Return the (X, Y) coordinate for the center point of the cell that contains the specified text.  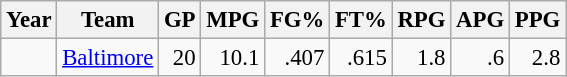
.6 (480, 58)
MPG (233, 20)
10.1 (233, 58)
.407 (298, 58)
2.8 (537, 58)
FT% (362, 20)
Baltimore (108, 58)
Year (29, 20)
APG (480, 20)
GP (180, 20)
PPG (537, 20)
RPG (422, 20)
Team (108, 20)
1.8 (422, 58)
.615 (362, 58)
FG% (298, 20)
20 (180, 58)
